Return the (X, Y) coordinate for the center point of the cell that contains the specified text.  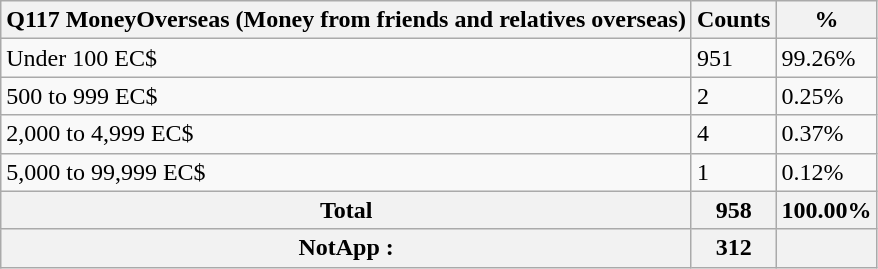
5,000 to 99,999 EC$ (346, 172)
1 (733, 172)
2 (733, 96)
2,000 to 4,999 EC$ (346, 134)
500 to 999 EC$ (346, 96)
Q117 MoneyOverseas (Money from friends and relatives overseas) (346, 20)
951 (733, 58)
0.37% (826, 134)
0.25% (826, 96)
NotApp : (346, 248)
0.12% (826, 172)
312 (733, 248)
Total (346, 210)
Counts (733, 20)
% (826, 20)
958 (733, 210)
Under 100 EC$ (346, 58)
99.26% (826, 58)
100.00% (826, 210)
4 (733, 134)
